Find where the given text appears and provide that cell's center as [x, y] coordinate. 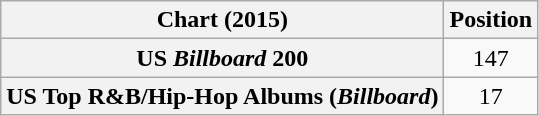
US Billboard 200 [222, 58]
US Top R&B/Hip-Hop Albums (Billboard) [222, 96]
Chart (2015) [222, 20]
Position [491, 20]
17 [491, 96]
147 [491, 58]
